Return the [x, y] coordinate for the center point of the cell that contains the specified text.  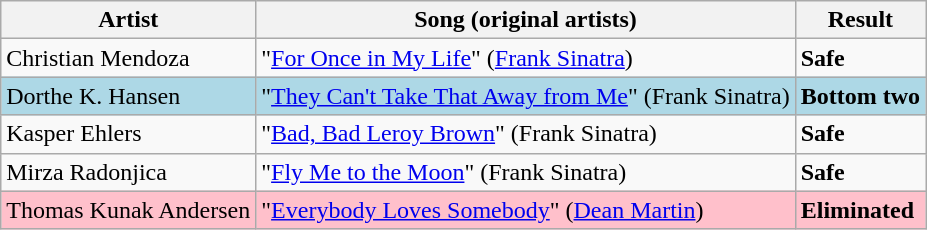
"Everybody Loves Somebody" (Dean Martin) [526, 210]
"Bad, Bad Leroy Brown" (Frank Sinatra) [526, 134]
"For Once in My Life" (Frank Sinatra) [526, 58]
Mirza Radonjica [128, 172]
Song (original artists) [526, 20]
Bottom two [860, 96]
Christian Mendoza [128, 58]
Eliminated [860, 210]
Artist [128, 20]
"They Can't Take That Away from Me" (Frank Sinatra) [526, 96]
Kasper Ehlers [128, 134]
"Fly Me to the Moon" (Frank Sinatra) [526, 172]
Result [860, 20]
Dorthe K. Hansen [128, 96]
Thomas Kunak Andersen [128, 210]
